Output the [x, y] coordinate of the center of the cell containing the given text.  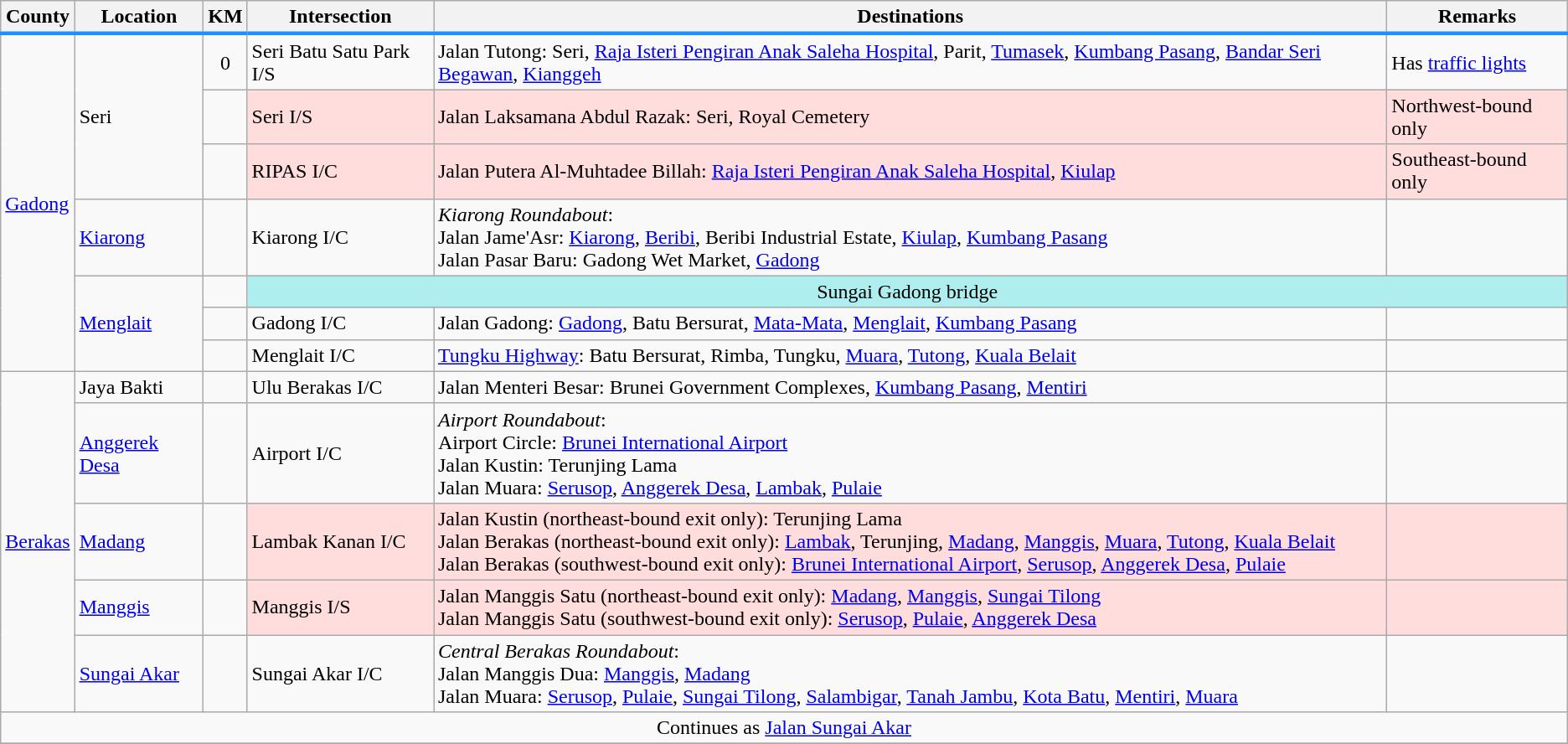
Seri I/S [340, 117]
RIPAS I/C [340, 171]
Gadong I/C [340, 323]
Northwest-bound only [1478, 117]
Southeast-bound only [1478, 171]
Ulu Berakas I/C [340, 387]
KM [225, 18]
Jalan Laksamana Abdul Razak: Seri, Royal Cemetery [910, 117]
Destinations [910, 18]
Seri Batu Satu Park I/S [340, 62]
Jalan Menteri Besar: Brunei Government Complexes, Kumbang Pasang, Mentiri [910, 387]
Menglait I/C [340, 355]
Remarks [1478, 18]
Tungku Highway: Batu Bersurat, Rimba, Tungku, Muara, Tutong, Kuala Belait [910, 355]
Manggis [139, 607]
Jalan Tutong: Seri, Raja Isteri Pengiran Anak Saleha Hospital, Parit, Tumasek, Kumbang Pasang, Bandar Seri Begawan, Kianggeh [910, 62]
Kiarong [139, 237]
Kiarong I/C [340, 237]
Airport I/C [340, 452]
Seri [139, 116]
0 [225, 62]
Sungai Akar [139, 674]
Anggerek Desa [139, 452]
Gadong [38, 203]
Jalan Putera Al-Muhtadee Billah: Raja Isteri Pengiran Anak Saleha Hospital, Kiulap [910, 171]
Lambak Kanan I/C [340, 541]
Sungai Gadong bridge [907, 292]
Location [139, 18]
Jaya Bakti [139, 387]
Manggis I/S [340, 607]
Menglait [139, 323]
Continues as Jalan Sungai Akar [784, 728]
Kiarong Roundabout:Jalan Jame'Asr: Kiarong, Beribi, Beribi Industrial Estate, Kiulap, Kumbang PasangJalan Pasar Baru: Gadong Wet Market, Gadong [910, 237]
County [38, 18]
Jalan Gadong: Gadong, Batu Bersurat, Mata-Mata, Menglait, Kumbang Pasang [910, 323]
Has traffic lights [1478, 62]
Airport Roundabout:Airport Circle: Brunei International AirportJalan Kustin: Terunjing LamaJalan Muara: Serusop, Anggerek Desa, Lambak, Pulaie [910, 452]
Madang [139, 541]
Intersection [340, 18]
Sungai Akar I/C [340, 674]
Berakas [38, 541]
